Search for the cell housing the specified text and yield its (x, y) center coordinate. 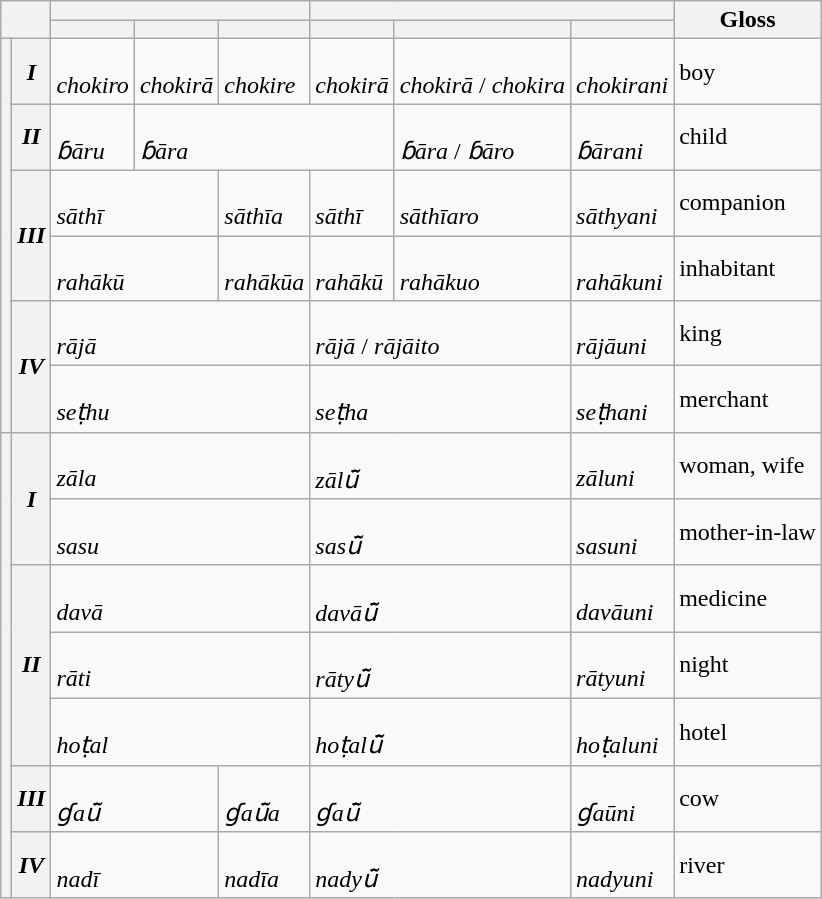
rātyū̃ (440, 666)
nadyū̃ (440, 866)
davā (180, 598)
ɓāra / ɓāro (482, 138)
boy (748, 72)
chokirani (622, 72)
inhabitant (748, 268)
nadyuni (622, 866)
companion (748, 202)
Gloss (748, 20)
sāthīaro (482, 202)
ɠaūni (622, 798)
river (748, 866)
rāti (180, 666)
chokire (264, 72)
child (748, 138)
zālū̃ (440, 466)
cow (748, 798)
rahākuo (482, 268)
chokiro (92, 72)
rātyuni (622, 666)
nadī (135, 866)
ɠaū̃a (264, 798)
rājā (180, 334)
rahākūa (264, 268)
rājā / rājāito (440, 334)
sasū̃ (440, 532)
chokirā / chokira (482, 72)
sasuni (622, 532)
sasu (180, 532)
seṭha (440, 400)
hoṭal (180, 732)
rahākuni (622, 268)
mother-in-law (748, 532)
ɓāra (264, 138)
zāluni (622, 466)
seṭhu (180, 400)
king (748, 334)
medicine (748, 598)
seṭhani (622, 400)
woman, wife (748, 466)
sāthyani (622, 202)
davāuni (622, 598)
hoṭalū̃ (440, 732)
nadīa (264, 866)
night (748, 666)
merchant (748, 400)
sāthīa (264, 202)
ɓāru (92, 138)
hoṭaluni (622, 732)
hotel (748, 732)
zāla (180, 466)
ɓārani (622, 138)
rājāuni (622, 334)
davāū̃ (440, 598)
